For the text-containing cell, return its midpoint in [X, Y] coordinate format. 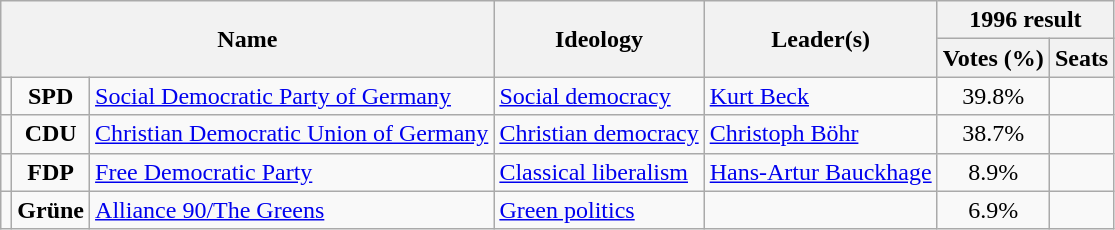
Christian democracy [599, 134]
Ideology [599, 39]
Votes (%) [993, 58]
FDP [51, 172]
Kurt Beck [820, 96]
Free Democratic Party [292, 172]
Social democracy [599, 96]
Christian Democratic Union of Germany [292, 134]
6.9% [993, 210]
Christoph Böhr [820, 134]
Name [248, 39]
Alliance 90/The Greens [292, 210]
Classical liberalism [599, 172]
Green politics [599, 210]
39.8% [993, 96]
8.9% [993, 172]
SPD [51, 96]
Grüne [51, 210]
Social Democratic Party of Germany [292, 96]
CDU [51, 134]
Seats [1081, 58]
Hans-Artur Bauckhage [820, 172]
1996 result [1026, 20]
Leader(s) [820, 39]
38.7% [993, 134]
